Detect which cell encompasses the target text, then output its [x, y] center coordinate. 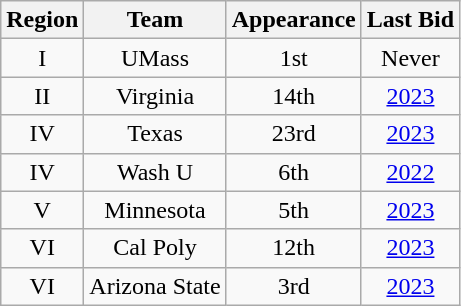
Minnesota [155, 210]
12th [294, 248]
Wash U [155, 172]
Cal Poly [155, 248]
V [42, 210]
II [42, 96]
Last Bid [410, 20]
3rd [294, 286]
Region [42, 20]
I [42, 58]
Arizona State [155, 286]
UMass [155, 58]
Team [155, 20]
14th [294, 96]
Texas [155, 134]
Virginia [155, 96]
Never [410, 58]
5th [294, 210]
Appearance [294, 20]
1st [294, 58]
6th [294, 172]
2022 [410, 172]
23rd [294, 134]
